From the cell containing the given text, extract its center point as [x, y] coordinate. 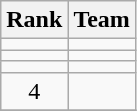
Rank [34, 20]
4 [34, 91]
Team [102, 20]
